Scan for the cell matching the given text and deliver its [x, y] coordinate at center. 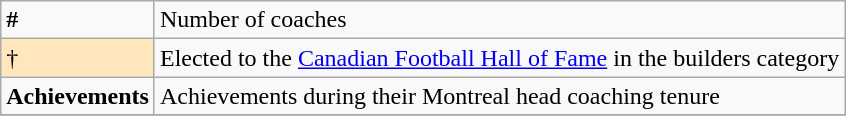
Elected to the Canadian Football Hall of Fame in the builders category [499, 58]
Number of coaches [499, 20]
Achievements during their Montreal head coaching tenure [499, 96]
† [78, 58]
# [78, 20]
Achievements [78, 96]
